Find where the given text appears and provide that cell's center as (x, y) coordinate. 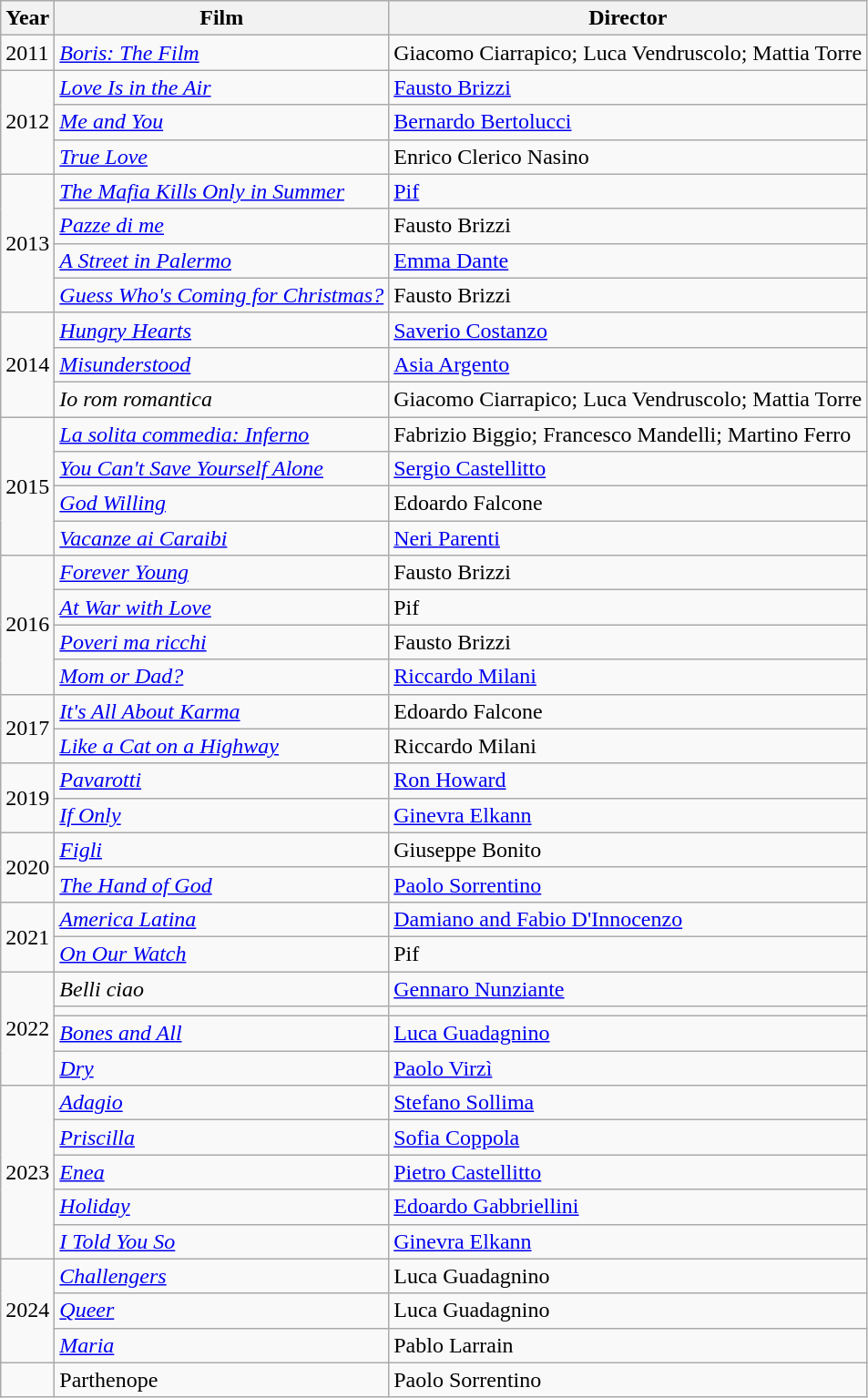
2019 (27, 798)
Io rom romantica (222, 399)
Sofia Coppola (628, 1138)
Bones and All (222, 1034)
Sergio Castellitto (628, 469)
Parthenope (222, 1380)
Pietro Castellitto (628, 1172)
If Only (222, 815)
Director (628, 18)
You Can't Save Yourself Alone (222, 469)
Neri Parenti (628, 538)
True Love (222, 157)
Dry (222, 1068)
2015 (27, 486)
Figli (222, 850)
Stefano Sollima (628, 1103)
Me and You (222, 122)
Giuseppe Bonito (628, 850)
2017 (27, 729)
Boris: The Film (222, 53)
Like a Cat on a Highway (222, 746)
Poveri ma ricchi (222, 642)
Queer (222, 1311)
Gennaro Nunziante (628, 988)
Guess Who's Coming for Christmas? (222, 295)
Hungry Hearts (222, 330)
I Told You So (222, 1241)
Challengers (222, 1276)
A Street in Palermo (222, 260)
2024 (27, 1311)
Emma Dante (628, 260)
2023 (27, 1172)
Bernardo Bertolucci (628, 122)
The Hand of God (222, 884)
La solita commedia: Inferno (222, 434)
2022 (27, 1027)
It's All About Karma (222, 711)
Pavarotti (222, 781)
Damiano and Fabio D'Innocenzo (628, 919)
Enea (222, 1172)
At War with Love (222, 607)
Love Is in the Air (222, 87)
2021 (27, 936)
Vacanze ai Caraibi (222, 538)
2020 (27, 867)
Pablo Larrain (628, 1345)
On Our Watch (222, 954)
2014 (27, 364)
Film (222, 18)
Maria (222, 1345)
2011 (27, 53)
Fabrizio Biggio; Francesco Mandelli; Martino Ferro (628, 434)
Saverio Costanzo (628, 330)
Forever Young (222, 573)
2013 (27, 243)
Adagio (222, 1103)
Priscilla (222, 1138)
Pazze di me (222, 226)
Asia Argento (628, 364)
Year (27, 18)
Ron Howard (628, 781)
Mom or Dad? (222, 677)
2012 (27, 122)
Paolo Virzì (628, 1068)
Enrico Clerico Nasino (628, 157)
2016 (27, 625)
Edoardo Gabbriellini (628, 1207)
The Mafia Kills Only in Summer (222, 191)
God Willing (222, 504)
America Latina (222, 919)
Misunderstood (222, 364)
Holiday (222, 1207)
Belli ciao (222, 988)
